Search for the cell housing the specified text and yield its [X, Y] center coordinate. 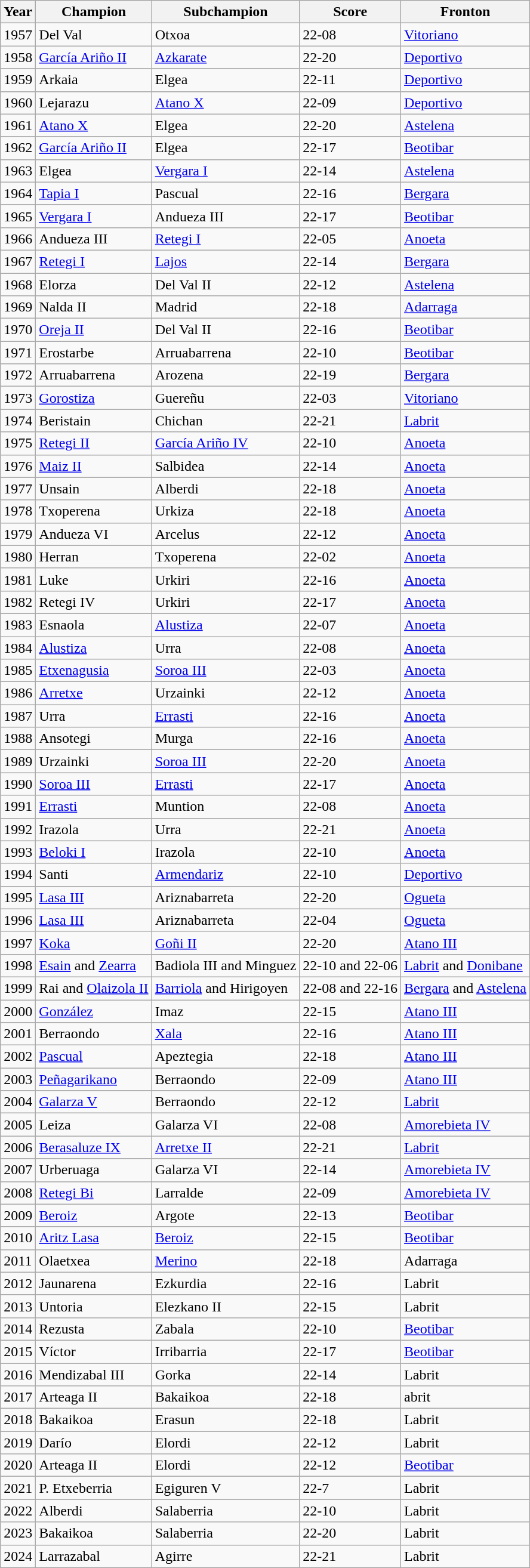
22-04 [350, 920]
Gorka [226, 1374]
1986 [18, 693]
Tapia I [94, 193]
Galarza V [94, 1102]
1998 [18, 965]
22-08 and 22-16 [350, 988]
Salbidea [226, 466]
2013 [18, 1306]
22-19 [350, 375]
1978 [18, 511]
Esain and Zearra [94, 965]
Labrit and Donibane [466, 965]
Ezkurdia [226, 1283]
Olaetxea [94, 1261]
2004 [18, 1102]
2012 [18, 1283]
1968 [18, 285]
abrit [466, 1397]
Maiz II [94, 466]
1973 [18, 398]
2016 [18, 1374]
Xala [226, 1034]
1962 [18, 148]
Lajos [226, 261]
2024 [18, 1556]
Champion [94, 12]
1993 [18, 852]
Argote [226, 1215]
1967 [18, 261]
Esnaola [94, 625]
Arcelus [226, 534]
Merino [226, 1261]
1992 [18, 829]
Unsain [94, 489]
Score [350, 12]
Badiola III and Minguez [226, 965]
1959 [18, 80]
2014 [18, 1329]
Del Val [94, 35]
Gorostiza [94, 398]
1981 [18, 579]
Leiza [94, 1125]
Ansotegi [94, 739]
1958 [18, 57]
Chichan [226, 421]
Retegi Bi [94, 1193]
Armendariz [226, 875]
1987 [18, 716]
1971 [18, 353]
González [94, 1011]
Erasun [226, 1420]
Madrid [226, 307]
Beloki I [94, 852]
2021 [18, 1488]
Nalda II [94, 307]
1982 [18, 602]
1985 [18, 671]
Irribarria [226, 1351]
Arretxe [94, 693]
Subchampion [226, 12]
1995 [18, 897]
1975 [18, 443]
1976 [18, 466]
2008 [18, 1193]
Goñi II [226, 943]
1969 [18, 307]
Urberuaga [94, 1170]
2009 [18, 1215]
1977 [18, 489]
Aritz Lasa [94, 1238]
1991 [18, 807]
Imaz [226, 1011]
Jaunarena [94, 1283]
2017 [18, 1397]
2005 [18, 1125]
Lejarazu [94, 103]
Santi [94, 875]
22-7 [350, 1488]
Bergara and Astelena [466, 988]
2023 [18, 1533]
1961 [18, 125]
Retegi IV [94, 602]
22-05 [350, 239]
Peñagarikano [94, 1079]
Urkiza [226, 511]
2018 [18, 1420]
1997 [18, 943]
2000 [18, 1011]
Apeztegia [226, 1057]
1989 [18, 761]
1988 [18, 739]
Arozena [226, 375]
Etxenagusia [94, 671]
1999 [18, 988]
1970 [18, 330]
Andueza VI [94, 534]
Darío [94, 1443]
2020 [18, 1465]
Berasaluze IX [94, 1147]
Agirre [226, 1556]
1996 [18, 920]
Elezkano II [226, 1306]
1972 [18, 375]
1965 [18, 216]
1983 [18, 625]
Retegi II [94, 443]
Barriola and Hirigoyen [226, 988]
Elorza [94, 285]
22-02 [350, 557]
2019 [18, 1443]
Arretxe II [226, 1147]
Mendizabal III [94, 1374]
1974 [18, 421]
Year [18, 12]
2001 [18, 1034]
1984 [18, 647]
Erostarbe [94, 353]
Larrazabal [94, 1556]
Otxoa [226, 35]
1960 [18, 103]
Luke [94, 579]
22-10 and 22-06 [350, 965]
2010 [18, 1238]
1964 [18, 193]
2011 [18, 1261]
Murga [226, 739]
Azkarate [226, 57]
1994 [18, 875]
2015 [18, 1351]
2007 [18, 1170]
Larralde [226, 1193]
2006 [18, 1147]
1979 [18, 534]
1957 [18, 35]
Herran [94, 557]
Rai and Olaizola II [94, 988]
Egiguren V [226, 1488]
Oreja II [94, 330]
2003 [18, 1079]
1963 [18, 171]
1990 [18, 784]
Zabala [226, 1329]
Guereñu [226, 398]
Víctor [94, 1351]
22-13 [350, 1215]
Muntion [226, 807]
22-11 [350, 80]
Rezusta [94, 1329]
Beristain [94, 421]
Untoria [94, 1306]
García Ariño IV [226, 443]
1966 [18, 239]
Arkaia [94, 80]
Koka [94, 943]
P. Etxeberria [94, 1488]
22-07 [350, 625]
1980 [18, 557]
Fronton [466, 12]
2002 [18, 1057]
2022 [18, 1511]
